Extract the (X, Y) coordinate from the center of the cell holding the provided text.  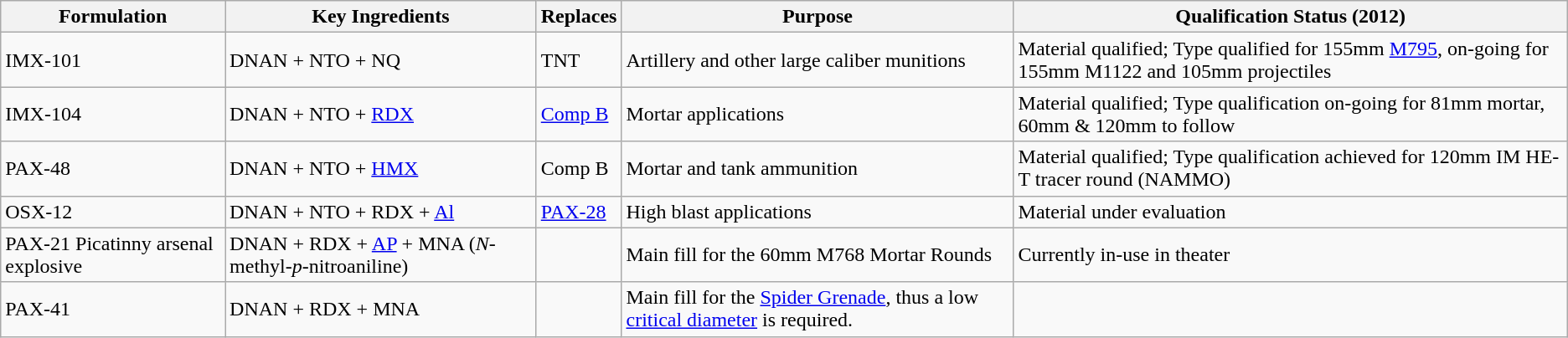
Mortar applications (818, 114)
Material qualified; Type qualified for 155mm M795, on-going for 155mm M1122 and 105mm projectiles (1290, 60)
PAX-41 (113, 310)
Mortar and tank ammunition (818, 169)
TNT (579, 60)
Replaces (579, 17)
PAX-21 Picatinny arsenal explosive (113, 254)
Qualification Status (2012) (1290, 17)
Main fill for the 60mm M768 Mortar Rounds (818, 254)
DNAN + RDX + MNA (381, 310)
IMX-104 (113, 114)
OSX-12 (113, 212)
Purpose (818, 17)
Material qualified; Type qualification on-going for 81mm mortar, 60mm & 120mm to follow (1290, 114)
PAX-48 (113, 169)
Main fill for the Spider Grenade, thus a low critical diameter is required. (818, 310)
DNAN + RDX + AP + MNA (N-methyl-p-nitroaniline) (381, 254)
IMX-101 (113, 60)
DNAN + NTO + RDX (381, 114)
PAX-28 (579, 212)
Material qualified; Type qualification achieved for 120mm IM HE-T tracer round (NAMMO) (1290, 169)
Artillery and other large caliber munitions (818, 60)
DNAN + NTO + HMX (381, 169)
Material under evaluation (1290, 212)
DNAN + NTO + RDX + Al (381, 212)
Currently in-use in theater (1290, 254)
Key Ingredients (381, 17)
High blast applications (818, 212)
Formulation (113, 17)
DNAN + NTO + NQ (381, 60)
